Scan for the cell matching the given text and deliver its [X, Y] coordinate at center. 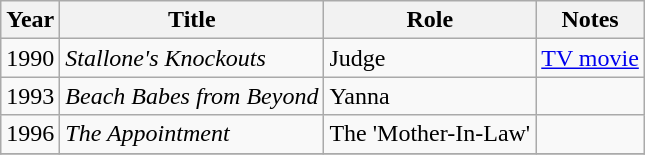
Judge [430, 58]
The Appointment [192, 134]
TV movie [590, 58]
Notes [590, 20]
Year [30, 20]
Stallone's Knockouts [192, 58]
1996 [30, 134]
Yanna [430, 96]
Beach Babes from Beyond [192, 96]
The 'Mother-In-Law' [430, 134]
Title [192, 20]
Role [430, 20]
1990 [30, 58]
1993 [30, 96]
